From the cell containing the given text, extract its center point as (X, Y) coordinate. 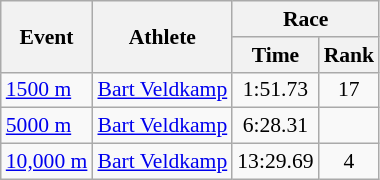
Time (275, 55)
Race (306, 19)
Rank (350, 55)
Event (47, 36)
4 (350, 162)
5000 m (47, 126)
1:51.73 (275, 90)
1500 m (47, 90)
Athlete (162, 36)
13:29.69 (275, 162)
6:28.31 (275, 126)
17 (350, 90)
10,000 m (47, 162)
